Output the (X, Y) coordinate of the center of the cell containing the given text.  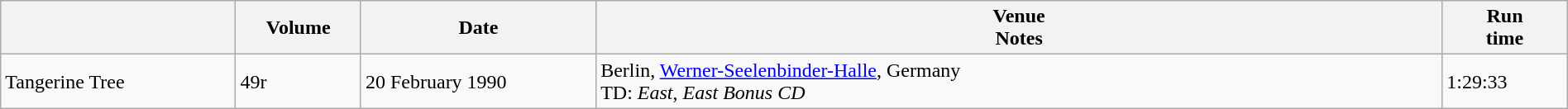
20 February 1990 (478, 81)
1:29:33 (1505, 81)
Tangerine Tree (118, 81)
49r (299, 81)
Volume (299, 28)
VenueNotes (1019, 28)
Berlin, Werner-Seelenbinder-Halle, GermanyTD: East, East Bonus CD (1019, 81)
Date (478, 28)
Runtime (1505, 28)
